Locate the cell with the specified text and output its [X, Y] center coordinate. 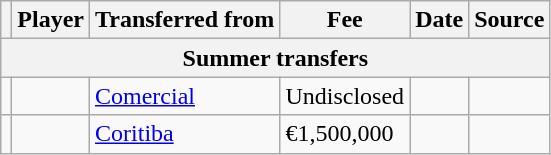
Comercial [185, 96]
Coritiba [185, 134]
Transferred from [185, 20]
Source [510, 20]
Fee [345, 20]
€1,500,000 [345, 134]
Player [51, 20]
Undisclosed [345, 96]
Summer transfers [276, 58]
Date [440, 20]
